Output the (X, Y) coordinate of the center of the cell containing the given text.  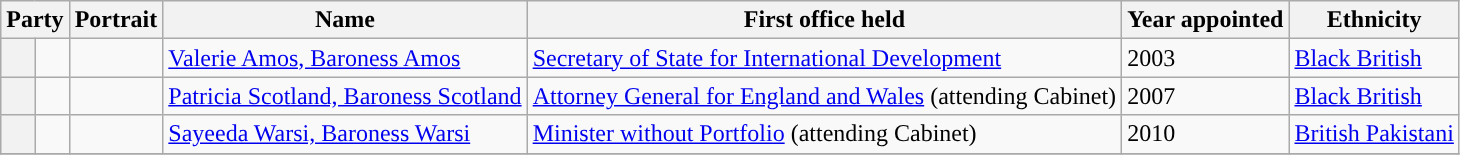
Secretary of State for International Development (824, 58)
Attorney General for England and Wales (attending Cabinet) (824, 96)
Party (35, 20)
2007 (1206, 96)
British Pakistani (1374, 134)
2010 (1206, 134)
Name (345, 20)
Year appointed (1206, 20)
Sayeeda Warsi, Baroness Warsi (345, 134)
Portrait (116, 20)
2003 (1206, 58)
First office held (824, 20)
Ethnicity (1374, 20)
Patricia Scotland, Baroness Scotland (345, 96)
Valerie Amos, Baroness Amos (345, 58)
Minister without Portfolio (attending Cabinet) (824, 134)
